Detect which cell encompasses the target text, then output its (x, y) center coordinate. 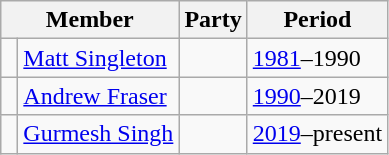
Party (213, 20)
Andrew Fraser (98, 96)
1981–1990 (317, 58)
1990–2019 (317, 96)
Member (90, 20)
Matt Singleton (98, 58)
2019–present (317, 134)
Period (317, 20)
Gurmesh Singh (98, 134)
